Search for the cell housing the specified text and yield its [x, y] center coordinate. 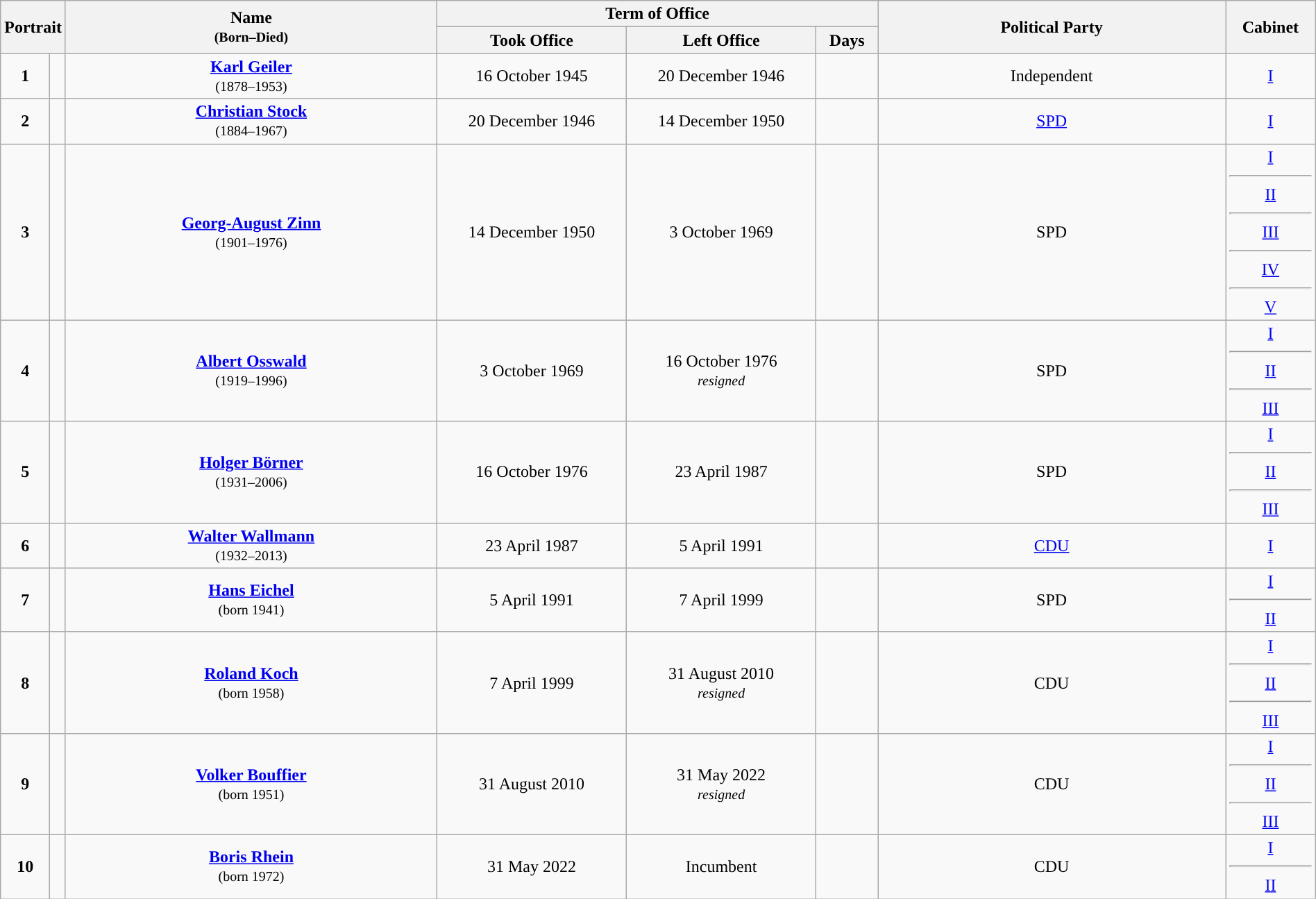
16 October 1945 [532, 76]
Christian Stock(1884–1967) [251, 121]
Boris Rhein(born 1972) [251, 866]
4 [25, 371]
Independent [1052, 76]
Hans Eichel(born 1941) [251, 600]
Albert Osswald(1919–1996) [251, 371]
8 [25, 682]
1 [25, 76]
Georg-August Zinn(1901–1976) [251, 232]
6 [25, 546]
16 October 1976 [532, 472]
Holger Börner(1931–2006) [251, 472]
31 August 2010 [532, 784]
Cabinet [1271, 27]
Walter Wallmann(1932–2013) [251, 546]
31 May 2022 [532, 866]
Incumbent [720, 866]
Roland Koch(born 1958) [251, 682]
16 October 1976resigned [720, 371]
9 [25, 784]
7 [25, 600]
Portrait [33, 27]
Volker Bouffier(born 1951) [251, 784]
Left Office [720, 40]
2 [25, 121]
3 [25, 232]
IIIIIIIVV [1271, 232]
10 [25, 866]
Name(Born–Died) [251, 27]
Days [847, 40]
Karl Geiler(1878–1953) [251, 76]
Term of Office [658, 14]
5 [25, 472]
Political Party [1052, 27]
31 May 2022resigned [720, 784]
Took Office [532, 40]
31 August 2010resigned [720, 682]
